For the text-containing cell, return its midpoint in (X, Y) coordinate format. 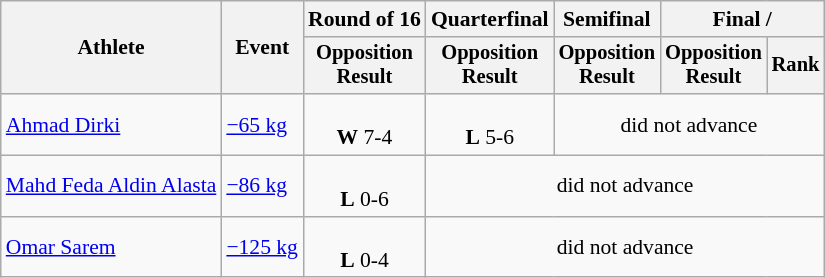
L 5-6 (490, 124)
Round of 16 (364, 19)
Event (262, 48)
Quarterfinal (490, 19)
Mahd Feda Aldin Alasta (112, 186)
L 0-4 (364, 248)
Ahmad Dirki (112, 124)
Semifinal (608, 19)
−125 kg (262, 248)
Final / (742, 19)
L 0-6 (364, 186)
Omar Sarem (112, 248)
W 7-4 (364, 124)
Athlete (112, 48)
−86 kg (262, 186)
Rank (796, 66)
−65 kg (262, 124)
